Search for the cell housing the specified text and yield its [x, y] center coordinate. 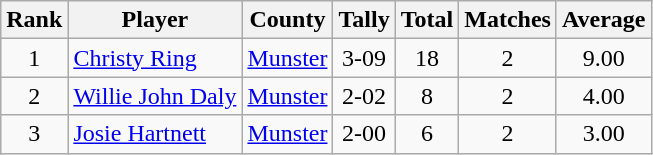
2-02 [364, 96]
Tally [364, 20]
3-09 [364, 58]
4.00 [604, 96]
Willie John Daly [155, 96]
Average [604, 20]
3.00 [604, 134]
Rank [34, 20]
2-00 [364, 134]
Player [155, 20]
Christy Ring [155, 58]
Matches [508, 20]
County [288, 20]
1 [34, 58]
18 [427, 58]
Josie Hartnett [155, 134]
3 [34, 134]
6 [427, 134]
9.00 [604, 58]
Total [427, 20]
8 [427, 96]
